Identify which cell holds the provided text, then report its [X, Y] central coordinate. 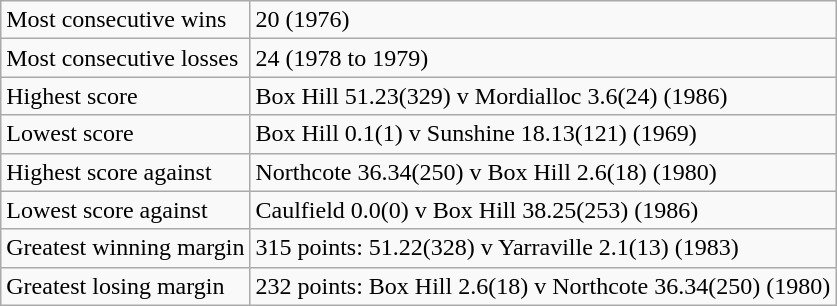
20 (1976) [543, 20]
Caulfield 0.0(0) v Box Hill 38.25(253) (1986) [543, 210]
Lowest score [126, 134]
Most consecutive wins [126, 20]
Greatest losing margin [126, 286]
Box Hill 51.23(329) v Mordialloc 3.6(24) (1986) [543, 96]
Most consecutive losses [126, 58]
Highest score [126, 96]
232 points: Box Hill 2.6(18) v Northcote 36.34(250) (1980) [543, 286]
Lowest score against [126, 210]
Northcote 36.34(250) v Box Hill 2.6(18) (1980) [543, 172]
315 points: 51.22(328) v Yarraville 2.1(13) (1983) [543, 248]
24 (1978 to 1979) [543, 58]
Box Hill 0.1(1) v Sunshine 18.13(121) (1969) [543, 134]
Highest score against [126, 172]
Greatest winning margin [126, 248]
